From the cell containing the given text, extract its center point as [x, y] coordinate. 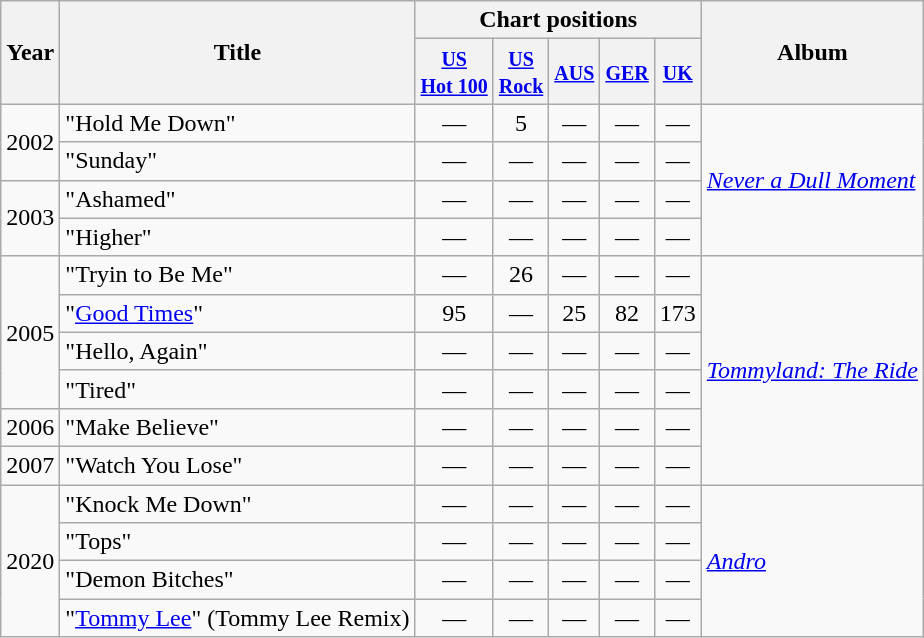
UK [678, 72]
25 [574, 313]
AUS [574, 72]
USHot 100 [454, 72]
Title [238, 52]
"Tryin to Be Me" [238, 275]
"Demon Bitches" [238, 580]
Tommyland: The Ride [812, 370]
"Ashamed" [238, 199]
Album [812, 52]
2002 [30, 142]
Never a Dull Moment [812, 180]
2006 [30, 427]
2020 [30, 560]
"Hold Me Down" [238, 123]
"Good Times" [238, 313]
2003 [30, 218]
GER [627, 72]
Year [30, 52]
82 [627, 313]
USRock [521, 72]
"Sunday" [238, 161]
"Watch You Lose" [238, 465]
"Tired" [238, 389]
5 [521, 123]
"Higher" [238, 237]
2007 [30, 465]
Andro [812, 560]
173 [678, 313]
"Make Believe" [238, 427]
2005 [30, 332]
"Tommy Lee" (Tommy Lee Remix) [238, 618]
Chart positions [558, 20]
95 [454, 313]
26 [521, 275]
"Tops" [238, 542]
"Knock Me Down" [238, 503]
"Hello, Again" [238, 351]
